Locate the cell with the specified text and output its [x, y] center coordinate. 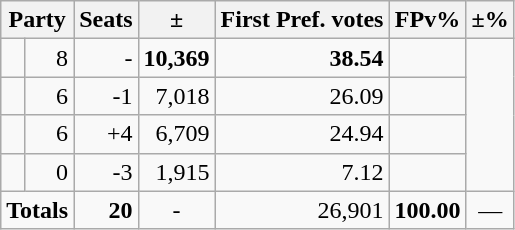
Seats [106, 20]
±% [490, 20]
38.54 [302, 58]
-1 [106, 96]
Totals [38, 210]
100.00 [428, 210]
0 [48, 172]
7,018 [176, 96]
+4 [106, 134]
-3 [106, 172]
26,901 [302, 210]
— [490, 210]
± [176, 20]
1,915 [176, 172]
Party [38, 20]
10,369 [176, 58]
26.09 [302, 96]
8 [48, 58]
20 [106, 210]
7.12 [302, 172]
FPv% [428, 20]
6,709 [176, 134]
First Pref. votes [302, 20]
24.94 [302, 134]
